Pinpoint the cell where the given text exists, returning its (x, y) midpoint coordinate. 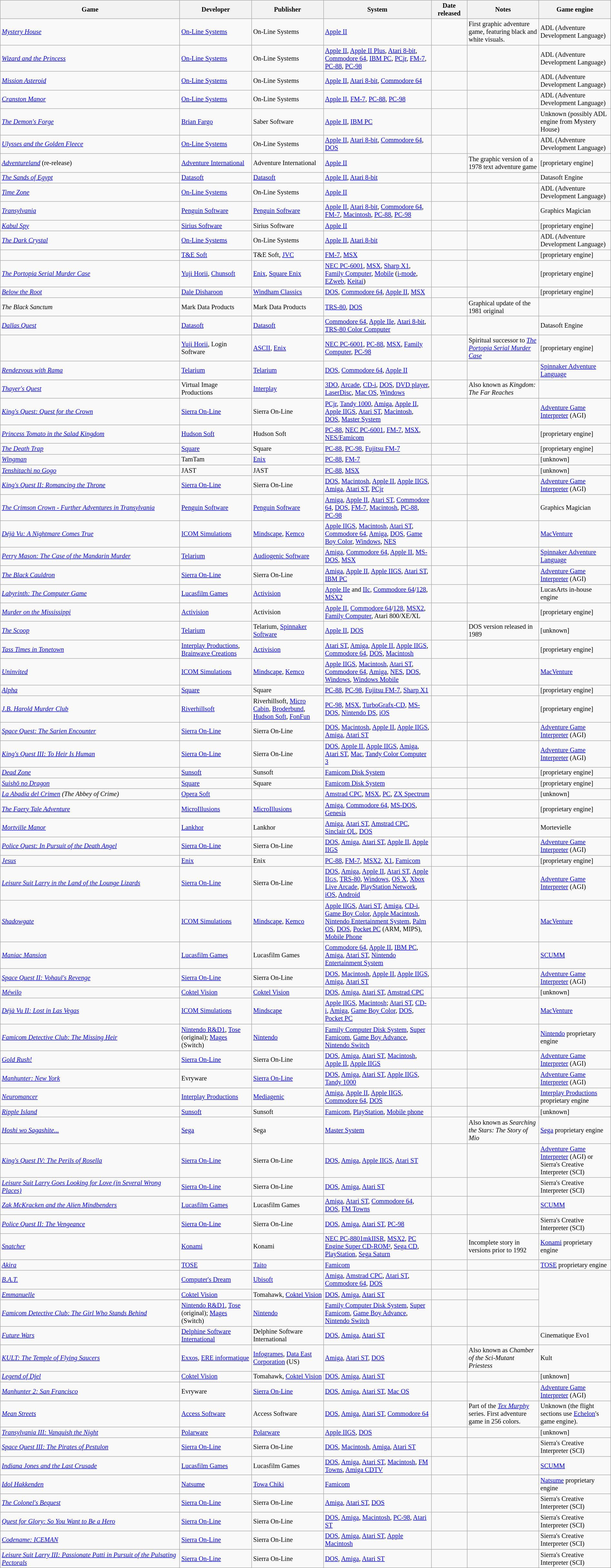
Apple II, Atari 8-bit, Commodore 64 (377, 81)
Mortville Manor (90, 827)
FM-7, MSX (377, 255)
Apple II, Atari 8-bit, Commodore 64, FM-7, Macintosh, PC-88, PC-98 (377, 211)
Leisure Suit Larry in the Land of the Lounge Lizards (90, 883)
Interplay Productions (216, 1097)
Amiga, Apple II, Apple IIGS, Commodore 64, DOS (377, 1097)
Towa Chiki (287, 1484)
KULT: The Temple of Flying Saucers (90, 1358)
Suishō no Dragon (90, 783)
Master System (377, 1130)
Amiga, Apple II, Apple IIGS, Atari ST, IBM PC (377, 575)
Mortevielle (575, 827)
Transylvania III: Vanquish the Night (90, 1432)
Codename: ICEMAN (90, 1540)
Déjà Vu II: Lost in Las Vegas (90, 1011)
The Dark Crystal (90, 240)
First graphic adventure game, featuring black and white visuals. (503, 32)
Cranston Manor (90, 99)
Game engine (575, 9)
DOS version released in 1989 (503, 631)
Telarium, Spinnaker Software (287, 631)
TOSE proprietary engine (575, 1265)
Spiritual successor to The Portopia Serial Murder Case (503, 348)
Gold Rush! (90, 1060)
Unknown (possibly ADL engine from Mystery House) (575, 122)
PC-88, PC-98, Fujitsu FM-7, Sharp X1 (377, 690)
Taito (287, 1265)
The Colonel's Bequest (90, 1503)
King's Quest: Quest for the Crown (90, 411)
Déjà Vu: A Nightmare Comes True (90, 534)
Cinematique Evo1 (575, 1336)
TRS-80, DOS (377, 307)
Unknown (the flight sections use Echelon's game engine). (575, 1414)
Yuji Horii, Login Software (216, 348)
Labyrinth: The Computer Game (90, 594)
Famicom, PlayStation, Mobile phone (377, 1112)
Below the Root (90, 292)
DOS, Apple II, Apple IIGS, Amiga, Atari ST, Mac, Tandy Color Computer 3 (377, 754)
Neuromancer (90, 1097)
Konami proprietary engine (575, 1247)
Amstrad CPC, MSX, PC, ZX Spectrum (377, 794)
Brian Fargo (216, 122)
Kabul Spy (90, 226)
Part of the Tex Murphy series. First adventure game in 256 colors. (503, 1414)
DOS, Amiga, Atari ST, Apple Macintosh (377, 1540)
Amiga, Amstrad CPC, Atari ST, Commodore 64, DOS (377, 1280)
Date released (449, 9)
Quest for Glory: So You Want to Be a Hero (90, 1522)
Leisure Suit Larry III: Passionate Patti in Pursuit of the Pulsating Pectorals (90, 1559)
The Portopia Serial Murder Case (90, 274)
The Demon's Forge (90, 122)
Apple IIGS, Macintosh, Atari ST, Commodore 64, Amiga, DOS, Game Boy Color, Windows, NES (377, 534)
DOS, Amiga, Atari ST, Mac OS (377, 1391)
Snatcher (90, 1247)
Apple II, Atari 8-bit, Commodore 64, DOS (377, 144)
Apple II, Commodore 64/128, MSX2, Family Computer, Atari 800/XE/XL (377, 612)
Maniac Mansion (90, 955)
Ubisoft (287, 1280)
DOS, Amiga, Apple II, Atari ST, Apple IIGS, TRS-80, Windows, OS X, Xbox Live Arcade, PlayStation Network, iOS, Android (377, 883)
Enix, Square Enix (287, 274)
Police Quest II: The Vengeance (90, 1224)
King's Quest IV: The Perils of Rosella (90, 1160)
The Sands of Egypt (90, 178)
DOS, Amiga, Apple IIGS, Atari ST (377, 1160)
Riverhillsoft (216, 709)
Space Quest II: Vohaul's Revenge (90, 978)
Hoshi wo Sagashite... (90, 1130)
Apple II, IBM PC (377, 122)
Wizard and the Princess (90, 58)
DOS, Macintosh, Amiga, Atari ST (377, 1447)
King's Quest III: To Heir Is Human (90, 754)
DOS, Amiga, Atari ST, Apple II, Apple IIGS (377, 846)
Infogrames, Data East Corporation (US) (287, 1358)
Idol Hakkenden (90, 1484)
Kult (575, 1358)
DOS, Amiga, Atari ST, Amstrad CPC (377, 992)
PC-88, MSX (377, 470)
Opera Soft (216, 794)
Audiogenic Software (287, 556)
Manhunter: New York (90, 1078)
Famicom Detective Club: The Missing Heir (90, 1037)
Mission Asteroid (90, 81)
La Abadía del Crimen (The Abbey of Crime) (90, 794)
Amiga, Atari ST, Commodore 64, DOS, FM Towns (377, 1205)
TOSE (216, 1265)
Rendezvous with Rama (90, 370)
Apple IIGS, DOS (377, 1432)
System (377, 9)
PC-88, FM-7, MSX2, X1, Famicom (377, 861)
Adventureland (re-release) (90, 163)
Wingman (90, 459)
Mindscape (287, 1011)
Windham Classics (287, 292)
Méwilo (90, 992)
The Scoop (90, 631)
Sega proprietary engine (575, 1130)
DOS, Amiga, Atari ST, Apple IIGS, Tandy 1000 (377, 1078)
Adventure Game Interpreter (AGI) or Sierra's Creative Interpreter (SCI) (575, 1160)
DOS, Amiga, Atari ST, PC-98 (377, 1224)
Apple II, DOS (377, 631)
The Faery Tale Adventure (90, 809)
Interplay (287, 389)
Alpha (90, 690)
The Crimson Crown - Further Adventures in Transylvania (90, 508)
Transylvania (90, 211)
Tass Times in Tonetown (90, 649)
PC-98, MSX, TurboGrafx-CD, MS-DOS, Nintendo DS, iOS (377, 709)
Emmanuelle (90, 1295)
PC-88, PC-98, Fujitsu FM-7 (377, 449)
Mystery House (90, 32)
Murder on the Mississippi (90, 612)
Leisure Suit Larry Goes Looking for Love (in Several Wrong Places) (90, 1187)
Graphical update of the 1981 original (503, 307)
ASCII, Enix (287, 348)
Also known as Kingdom: The Far Reaches (503, 389)
Natsume proprietary engine (575, 1484)
Mean Streets (90, 1414)
Also known as Chamber of the Sci-Mutant Priestess (503, 1358)
NEC PC-6001, MSX, Sharp X1, Family Computer, Mobile (i-mode, EZweb, Keitai) (377, 274)
Mediagenic (287, 1097)
Virtual Image Productions (216, 389)
Interplay Productionsproprietary engine (575, 1097)
Amiga, Commodore 64, MS-DOS, Genesis (377, 809)
Commodore 64, Apple II, IBM PC, Amiga, Atari ST, Nintendo Entertainment System (377, 955)
Nintendo proprietary engine (575, 1037)
Apple II, Apple II Plus, Atari 8-bit, Commodore 64, IBM PC, PCjr, FM-7, PC-88, PC-98 (377, 58)
Space Quest III: The Pirates of Pestulon (90, 1447)
Interplay Productions, Brainwave Creations (216, 649)
The graphic version of a 1978 text adventure game (503, 163)
Apple IIGS, Macintosh; Atari ST, CD-i, Amiga, Game Boy Color, DOS, Pocket PC (377, 1011)
Time Zone (90, 192)
DOS, Commodore 64, Apple II (377, 370)
Dallas Quest (90, 325)
T&E Soft (216, 255)
Natsume (216, 1484)
Dead Zone (90, 773)
DOS, Amiga, Atari ST, Commodore 64 (377, 1414)
Computer's Dream (216, 1280)
NEC PC-6001, PC-88, MSX, Family Computer, PC-98 (377, 348)
Notes (503, 9)
Uninvited (90, 672)
Shadowgate (90, 921)
Future Wars (90, 1336)
Indiana Jones and the Last Crusade (90, 1466)
Ripple Island (90, 1112)
Thayer's Quest (90, 389)
Princess Tomato in the Salad Kingdom (90, 434)
Also known as Searching the Stars: The Story of Mio (503, 1130)
3DO, Arcade, CD-i, DOS, DVD player, LaserDisc, Mac OS, Windows (377, 389)
Perry Mason: The Case of the Mandarin Murder (90, 556)
Jesus (90, 861)
Apple IIGS, Atari ST, Amiga, CD-i, Game Boy Color, Apple Macintosh, Nintendo Entertainment System, Palm OS, DOS, Pocket PC (ARM, MIPS), Mobile Phone (377, 921)
Riverhillsoft, Micro Cabin, Broderbund, Hudson Soft, FonFun (287, 709)
DOS, Amiga, Atari ST, Macintosh, FM Towns, Amiga CDTV (377, 1466)
The Black Cauldron (90, 575)
Yuji Horii, Chunsoft (216, 274)
Legend of Djel (90, 1376)
PC-88, NEC PC-6001, FM-7, MSX, NES/Famicom (377, 434)
Game (90, 9)
Manhunter 2: San Francisco (90, 1391)
Developer (216, 9)
Amiga, Atari ST, Amstrad CPC, Sinclair QL, DOS (377, 827)
Tenshitachi no Gogo (90, 470)
Police Quest: In Pursuit of the Death Angel (90, 846)
Amiga, Apple II, Atari ST, Commodore 64, DOS, FM-7, Macintosh, PC-88, PC-98 (377, 508)
B.A.T. (90, 1280)
Commodore 64, Apple IIe, Atari 8-bit, TRS-80 Color Computer (377, 325)
Saber Software (287, 122)
TamTam (216, 459)
Apple IIGS, Macintosh, Atari ST, Commodore 64, Amiga, NES, DOS, Windows, Windows Mobile (377, 672)
Incomplete story in versions prior to 1992 (503, 1247)
The Black Sanctum (90, 307)
DOS, Commodore 64, Apple II, MSX (377, 292)
Apple II, FM-7, PC-88, PC-98 (377, 99)
Famicom Detective Club: The Girl Who Stands Behind (90, 1313)
Space Quest: The Sarien Encounter (90, 731)
DOS, Amiga, Atari ST, Macintosh, Apple II, Apple IIGS (377, 1060)
Zak McKracken and the Alien Mindbenders (90, 1205)
Exxos, ERE informatique (216, 1358)
J.B. Harold Murder Club (90, 709)
DOS, Macintosh, Apple II, Apple IIGS, Amiga, Atari ST, PCjr (377, 485)
LucasArts in-house engine (575, 594)
Apple IIe and IIc, Commodore 64/128, MSX2 (377, 594)
Atari ST, Amiga, Apple II, Apple IIGS, Commodore 64, DOS, Macintosh (377, 649)
T&E Soft, JVC (287, 255)
Ulysses and the Golden Fleece (90, 144)
PC-88, FM-7 (377, 459)
Publisher (287, 9)
Akira (90, 1265)
King's Quest II: Romancing the Throne (90, 485)
Amiga, Commodore 64, Apple II, MS-DOS, MSX (377, 556)
The Death Trap (90, 449)
NEC PC-8801mkIISR, MSX2, PC Engine Super CD-ROM², Sega CD, PlayStation, Sega Saturn (377, 1247)
Dale Disharoon (216, 292)
PCjr, Tandy 1000, Amiga, Apple II, Apple IIGS, Atari ST, Macintosh, DOS, Master System (377, 411)
DOS, Amiga, Macintosh, PC-98, Atari ST (377, 1522)
